Identify which cell holds the provided text, then report its [X, Y] central coordinate. 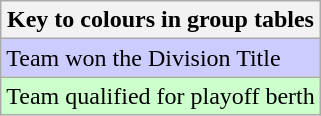
Key to colours in group tables [161, 20]
Team won the Division Title [161, 58]
Team qualified for playoff berth [161, 96]
